Scan for the cell matching the given text and deliver its [X, Y] coordinate at center. 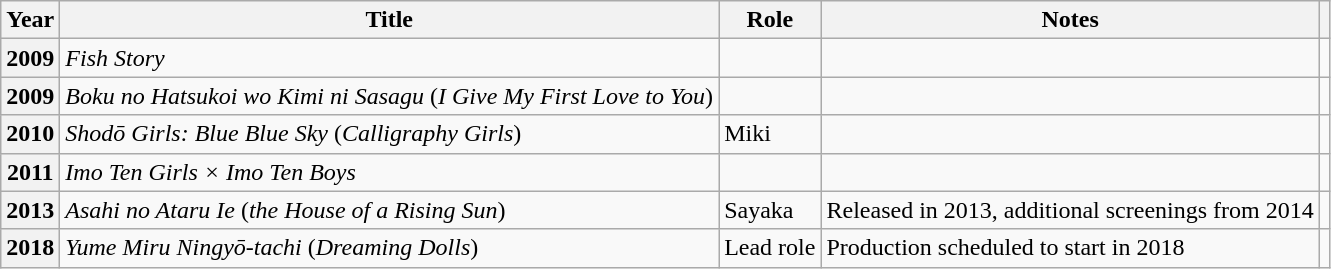
Miki [770, 134]
2010 [30, 134]
Asahi no Ataru Ie (the House of a Rising Sun) [390, 210]
Notes [1070, 20]
Role [770, 20]
2011 [30, 172]
Production scheduled to start in 2018 [1070, 248]
Boku no Hatsukoi wo Kimi ni Sasagu (I Give My First Love to You) [390, 96]
Released in 2013, additional screenings from 2014 [1070, 210]
2013 [30, 210]
Lead role [770, 248]
Fish Story [390, 58]
Title [390, 20]
Shodō Girls: Blue Blue Sky (Calligraphy Girls) [390, 134]
Sayaka [770, 210]
Yume Miru Ningyō-tachi (Dreaming Dolls) [390, 248]
Year [30, 20]
2018 [30, 248]
Imo Ten Girls × Imo Ten Boys [390, 172]
